Detect which cell encompasses the target text, then output its [X, Y] center coordinate. 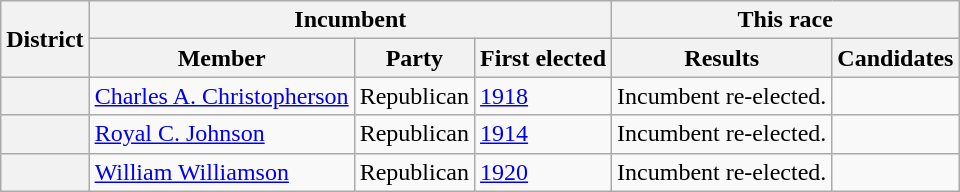
William Williamson [222, 172]
Royal C. Johnson [222, 134]
District [45, 39]
Results [722, 58]
Candidates [896, 58]
1920 [544, 172]
1918 [544, 96]
Party [414, 58]
First elected [544, 58]
Incumbent [350, 20]
This race [786, 20]
1914 [544, 134]
Charles A. Christopherson [222, 96]
Member [222, 58]
